Determine the [x, y] coordinate at the center of the cell enclosing the given text.  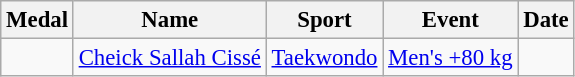
Sport [324, 20]
Event [450, 20]
Taekwondo [324, 58]
Cheick Sallah Cissé [170, 58]
Name [170, 20]
Date [546, 20]
Medal [38, 20]
Men's +80 kg [450, 58]
